Extract the [X, Y] coordinate from the center of the cell holding the provided text.  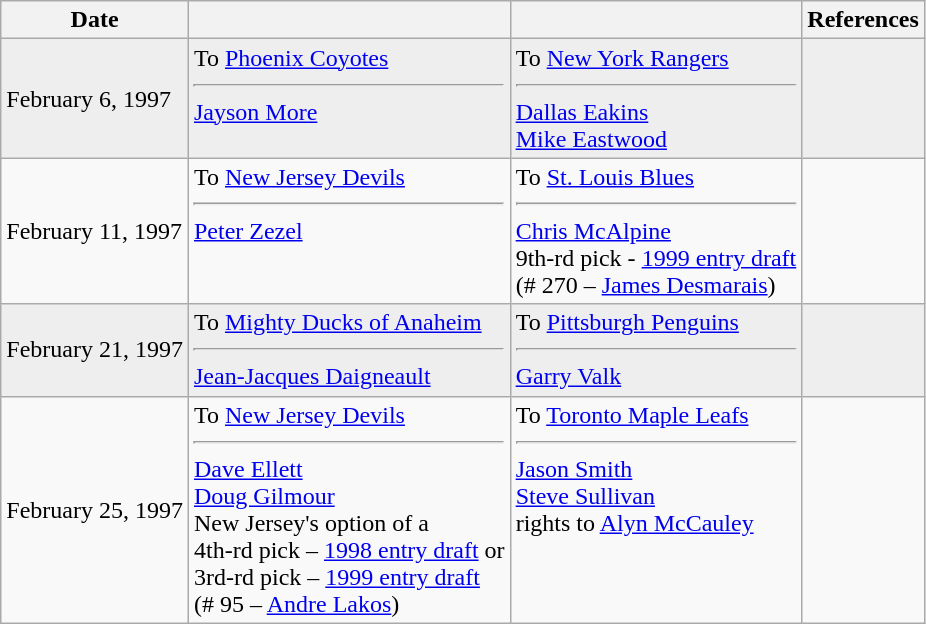
References [864, 20]
To Phoenix CoyotesJayson More [349, 98]
February 21, 1997 [95, 350]
Date [95, 20]
February 6, 1997 [95, 98]
To Toronto Maple LeafsJason SmithSteve Sullivanrights to Alyn McCauley [656, 510]
February 11, 1997 [95, 231]
To New York RangersDallas EakinsMike Eastwood [656, 98]
To Mighty Ducks of AnaheimJean-Jacques Daigneault [349, 350]
To St. Louis BluesChris McAlpine9th-rd pick - 1999 entry draft(# 270 – James Desmarais) [656, 231]
To Pittsburgh PenguinsGarry Valk [656, 350]
To New Jersey DevilsPeter Zezel [349, 231]
February 25, 1997 [95, 510]
